Return [X, Y] of the center of cell containing provided text 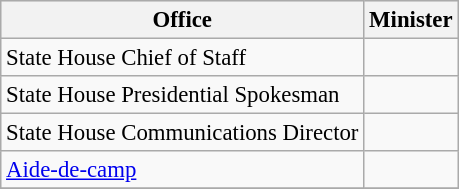
Office [182, 20]
Aide-de-camp [182, 170]
State House Communications Director [182, 133]
Minister [411, 20]
State House Chief of Staff [182, 58]
State House Presidential Spokesman [182, 95]
